Provide the (x, y) coordinate of the cell's center where the given text is located.  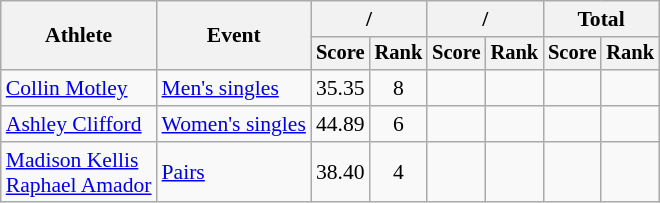
44.89 (340, 124)
35.35 (340, 88)
Ashley Clifford (79, 124)
6 (399, 124)
Athlete (79, 36)
38.40 (340, 172)
Men's singles (234, 88)
Madison KellisRaphael Amador (79, 172)
4 (399, 172)
Event (234, 36)
Women's singles (234, 124)
Total (601, 19)
8 (399, 88)
Pairs (234, 172)
Collin Motley (79, 88)
